From the cell containing the given text, extract its center point as (x, y) coordinate. 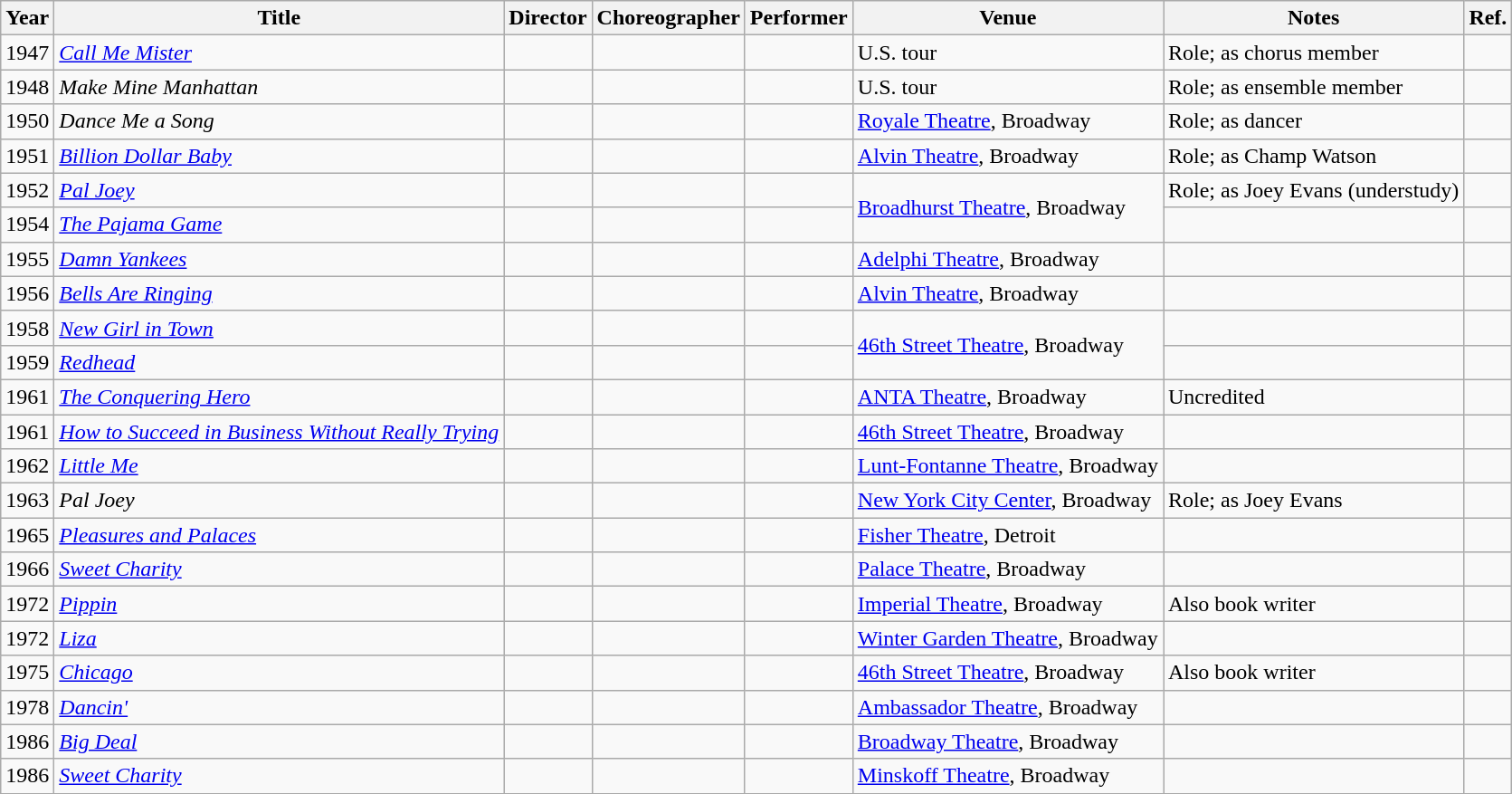
1959 (27, 362)
Uncredited (1314, 397)
1978 (27, 707)
Liza (279, 638)
Little Me (279, 466)
1951 (27, 156)
1962 (27, 466)
Role; as chorus member (1314, 53)
1948 (27, 87)
Bells Are Ringing (279, 293)
New York City Center, Broadway (1008, 501)
Damn Yankees (279, 259)
Winter Garden Theatre, Broadway (1008, 638)
The Pajama Game (279, 225)
1955 (27, 259)
Role; as dancer (1314, 121)
1956 (27, 293)
Broadway Theatre, Broadway (1008, 741)
Dance Me a Song (279, 121)
New Girl in Town (279, 328)
Adelphi Theatre, Broadway (1008, 259)
Performer (798, 18)
1965 (27, 535)
Pleasures and Palaces (279, 535)
Role; as Champ Watson (1314, 156)
ANTA Theatre, Broadway (1008, 397)
Title (279, 18)
The Conquering Hero (279, 397)
1952 (27, 190)
Venue (1008, 18)
1947 (27, 53)
Redhead (279, 362)
How to Succeed in Business Without Really Trying (279, 432)
Broadhurst Theatre, Broadway (1008, 207)
Notes (1314, 18)
Big Deal (279, 741)
Pippin (279, 604)
Choreographer (668, 18)
Royale Theatre, Broadway (1008, 121)
Role; as ensemble member (1314, 87)
1963 (27, 501)
Ref. (1488, 18)
1950 (27, 121)
Make Mine Manhattan (279, 87)
Role; as Joey Evans (understudy) (1314, 190)
1975 (27, 673)
Dancin' (279, 707)
1954 (27, 225)
Director (548, 18)
1966 (27, 569)
Year (27, 18)
Lunt-Fontanne Theatre, Broadway (1008, 466)
Billion Dollar Baby (279, 156)
Fisher Theatre, Detroit (1008, 535)
Chicago (279, 673)
Imperial Theatre, Broadway (1008, 604)
Palace Theatre, Broadway (1008, 569)
Call Me Mister (279, 53)
Ambassador Theatre, Broadway (1008, 707)
Role; as Joey Evans (1314, 501)
Minskoff Theatre, Broadway (1008, 776)
1958 (27, 328)
